Search for the cell housing the specified text and yield its [x, y] center coordinate. 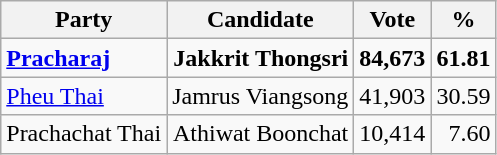
61.81 [464, 58]
Vote [392, 20]
10,414 [392, 134]
Jakkrit Thongsri [260, 58]
30.59 [464, 96]
Party [84, 20]
Athiwat Boonchat [260, 134]
Jamrus Viangsong [260, 96]
Pheu Thai [84, 96]
Pracharaj [84, 58]
41,903 [392, 96]
% [464, 20]
7.60 [464, 134]
84,673 [392, 58]
Prachachat Thai [84, 134]
Candidate [260, 20]
